Scan for the cell matching the given text and deliver its (X, Y) coordinate at center. 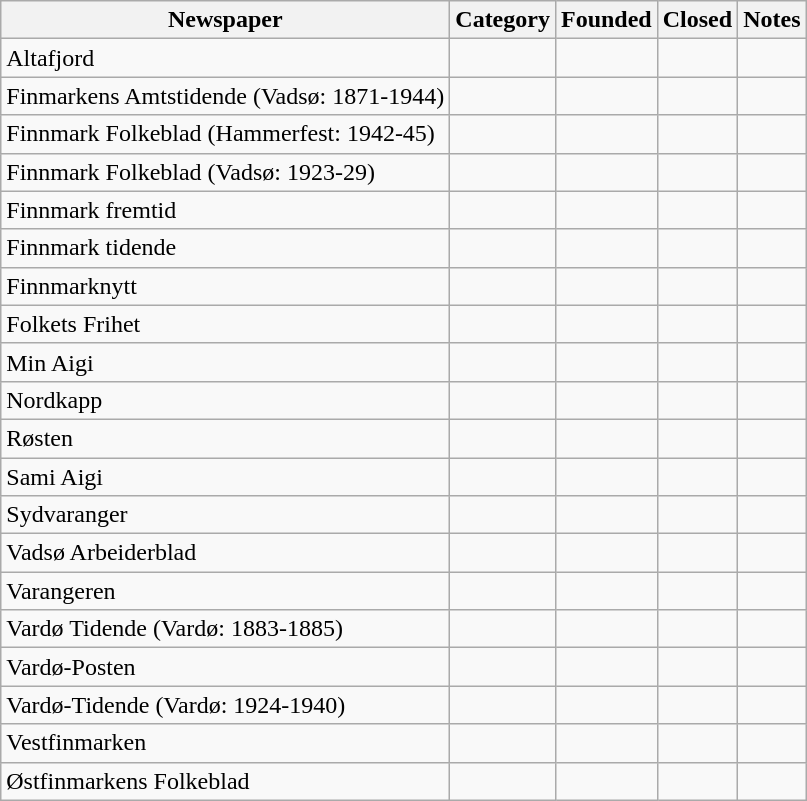
Finmarkens Amtstidende (Vadsø: 1871-1944) (226, 96)
Varangeren (226, 591)
Sydvaranger (226, 515)
Founded (606, 20)
Vadsø Arbeiderblad (226, 553)
Notes (772, 20)
Vardø Tidende (Vardø: 1883-1885) (226, 629)
Finnmark tidende (226, 248)
Finnmark Folkeblad (Vadsø: 1923-29) (226, 172)
Vestfinmarken (226, 743)
Finnmark Folkeblad (Hammerfest: 1942-45) (226, 134)
Vardø-Tidende (Vardø: 1924-1940) (226, 705)
Folkets Frihet (226, 324)
Østfinmarkens Folkeblad (226, 781)
Closed (697, 20)
Nordkapp (226, 400)
Category (503, 20)
Min Aigi (226, 362)
Finnmark fremtid (226, 210)
Altafjord (226, 58)
Sami Aigi (226, 477)
Vardø-Posten (226, 667)
Røsten (226, 438)
Finnmarknytt (226, 286)
Newspaper (226, 20)
